Scan for the cell matching the given text and deliver its (X, Y) coordinate at center. 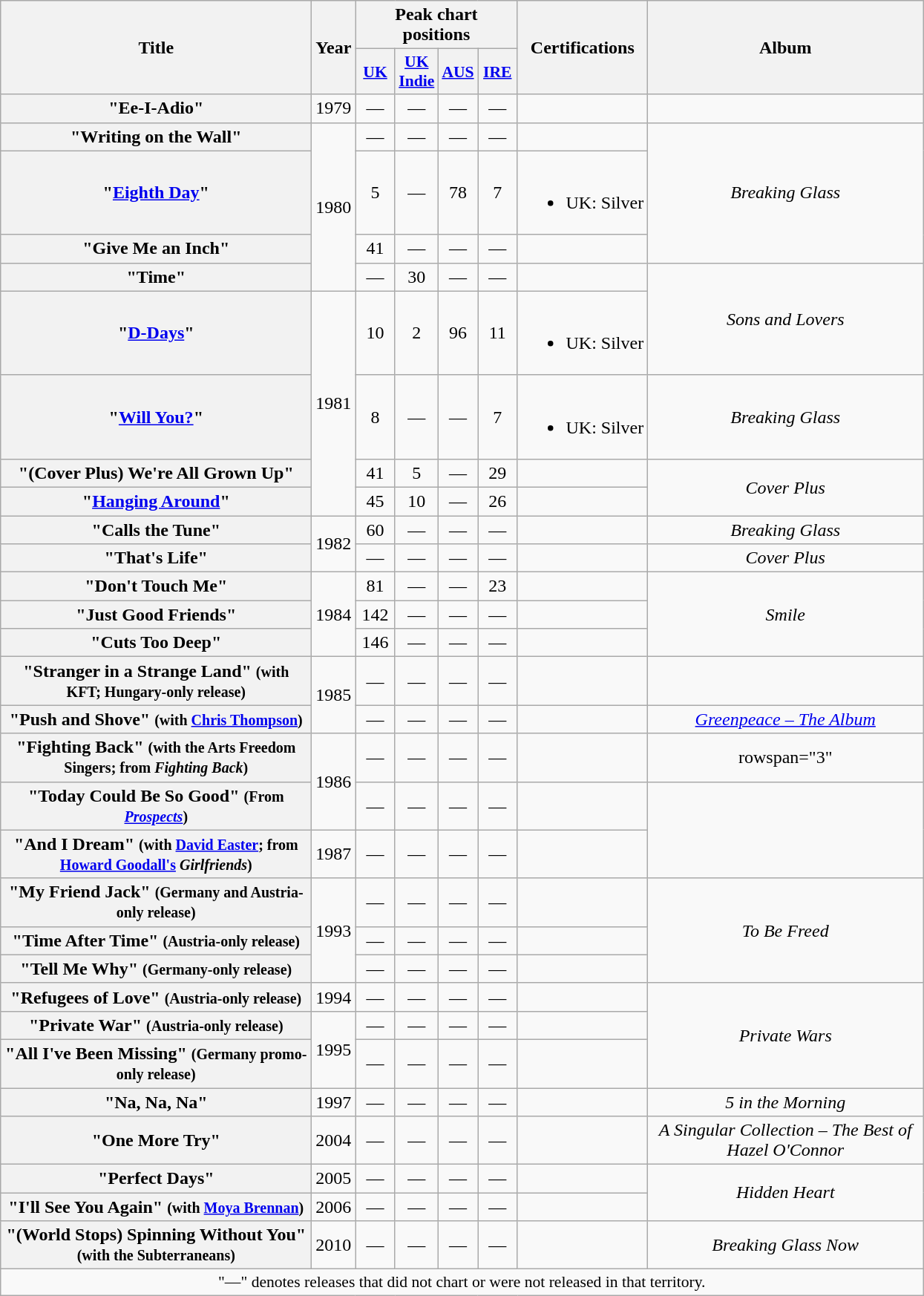
Peak chart positions (436, 25)
"(World Stops) Spinning Without You" (with the Subterraneans) (156, 1246)
142 (376, 615)
"Ee-I-Adio" (156, 108)
1979 (334, 108)
IRE (497, 71)
UK (376, 71)
45 (376, 501)
AUS (457, 71)
1980 (334, 206)
2004 (334, 1140)
"Stranger in a Strange Land" (with KFT; Hungary-only release) (156, 681)
30 (416, 277)
"—" denotes releases that did not chart or were not released in that territory. (462, 1283)
"And I Dream" (with David Easter; from Howard Goodall's Girlfriends) (156, 854)
"Refugees of Love" (Austria-only release) (156, 997)
Breaking Glass Now (785, 1246)
1984 (334, 615)
1985 (334, 695)
"Today Could Be So Good" (From Prospects) (156, 806)
2 (416, 333)
"D-Days" (156, 333)
"Cuts Too Deep" (156, 643)
"That's Life" (156, 558)
Greenpeace – The Album (785, 719)
23 (497, 586)
"Will You?" (156, 417)
"Time" (156, 277)
"Private War" (Austria-only release) (156, 1025)
60 (376, 529)
"Calls the Tune" (156, 529)
"I'll See You Again" (with Moya Brennan) (156, 1207)
"Time After Time" (Austria-only release) (156, 940)
2010 (334, 1246)
96 (457, 333)
A Singular Collection – The Best of Hazel O'Connor (785, 1140)
To Be Freed (785, 931)
"Eighth Day" (156, 193)
"My Friend Jack" (Germany and Austria-only release) (156, 903)
2005 (334, 1179)
1982 (334, 543)
Title (156, 48)
1986 (334, 782)
"Just Good Friends" (156, 615)
"Perfect Days" (156, 1179)
"Writing on the Wall" (156, 137)
rowspan="3" (785, 757)
"(Cover Plus) We're All Grown Up" (156, 473)
1995 (334, 1050)
81 (376, 586)
11 (497, 333)
Certifications (583, 48)
Album (785, 48)
1987 (334, 854)
2006 (334, 1207)
Smile (785, 615)
29 (497, 473)
"All I've Been Missing" (Germany promo-only release) (156, 1063)
"One More Try" (156, 1140)
1993 (334, 931)
8 (376, 417)
"Fighting Back" (with the Arts Freedom Singers; from Fighting Back) (156, 757)
1997 (334, 1102)
"Na, Na, Na" (156, 1102)
Year (334, 48)
"Don't Touch Me" (156, 586)
Private Wars (785, 1035)
1981 (334, 403)
Sons and Lovers (785, 319)
"Tell Me Why" (Germany-only release) (156, 969)
78 (457, 193)
"Give Me an Inch" (156, 249)
5 in the Morning (785, 1102)
UK Indie (416, 71)
26 (497, 501)
146 (376, 643)
Hidden Heart (785, 1193)
"Hanging Around" (156, 501)
"Push and Shove" (with Chris Thompson) (156, 719)
1994 (334, 997)
